Return the [X, Y] coordinate for the center point of the cell that contains the specified text.  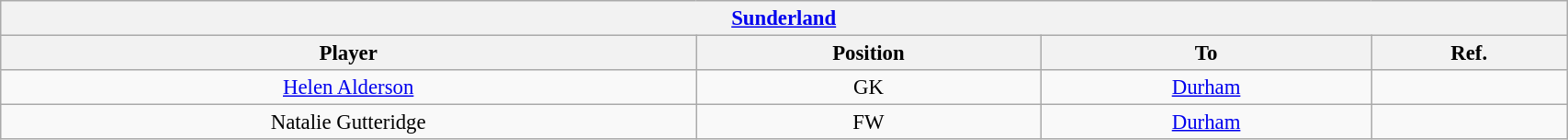
FW [869, 122]
Ref. [1470, 53]
Sunderland [784, 18]
Natalie Gutteridge [349, 122]
Helen Alderson [349, 87]
Player [349, 53]
Position [869, 53]
To [1206, 53]
GK [869, 87]
